Find where the given text appears and provide that cell's center as [X, Y] coordinate. 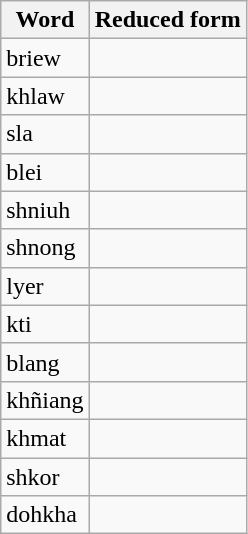
khmat [45, 438]
blei [45, 172]
dohkha [45, 515]
Reduced form [168, 20]
briew [45, 58]
shniuh [45, 210]
khñiang [45, 400]
Word [45, 20]
sla [45, 134]
lyer [45, 286]
shkor [45, 477]
kti [45, 324]
shnong [45, 248]
blang [45, 362]
khlaw [45, 96]
